For the text-containing cell, return its midpoint in [X, Y] coordinate format. 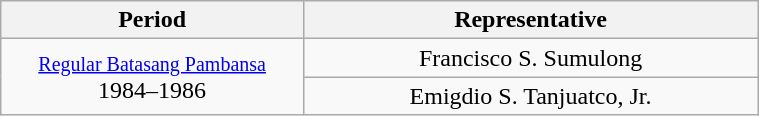
Period [152, 20]
Francisco S. Sumulong [530, 58]
Emigdio S. Tanjuatco, Jr. [530, 96]
Regular Batasang Pambansa1984–1986 [152, 77]
Representative [530, 20]
